Return (X, Y) of the center of cell containing provided text 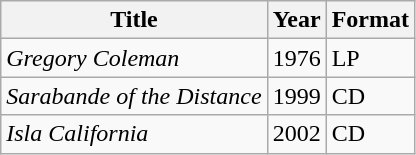
2002 (296, 134)
Year (296, 20)
LP (370, 58)
1976 (296, 58)
Format (370, 20)
Title (134, 20)
Gregory Coleman (134, 58)
Isla California (134, 134)
Sarabande of the Distance (134, 96)
1999 (296, 96)
